Find where the given text appears and provide that cell's center as (x, y) coordinate. 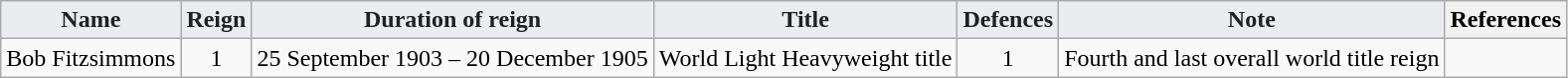
Reign (217, 20)
Title (805, 20)
Bob Fitzsimmons (91, 58)
References (1505, 20)
Duration of reign (452, 20)
Fourth and last overall world title reign (1252, 58)
Name (91, 20)
World Light Heavyweight title (805, 58)
25 September 1903 – 20 December 1905 (452, 58)
Note (1252, 20)
Defences (1008, 20)
